Determine the [x, y] coordinate at the center of the cell enclosing the given text.  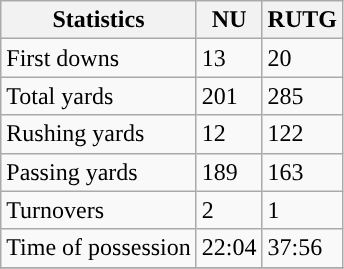
201 [229, 96]
37:56 [302, 248]
Rushing yards [99, 134]
20 [302, 58]
Total yards [99, 96]
Statistics [99, 20]
12 [229, 134]
13 [229, 58]
2 [229, 210]
163 [302, 172]
RUTG [302, 20]
Passing yards [99, 172]
22:04 [229, 248]
189 [229, 172]
1 [302, 210]
Turnovers [99, 210]
Time of possession [99, 248]
122 [302, 134]
NU [229, 20]
First downs [99, 58]
285 [302, 96]
